Output the (X, Y) coordinate of the center of the cell containing the given text.  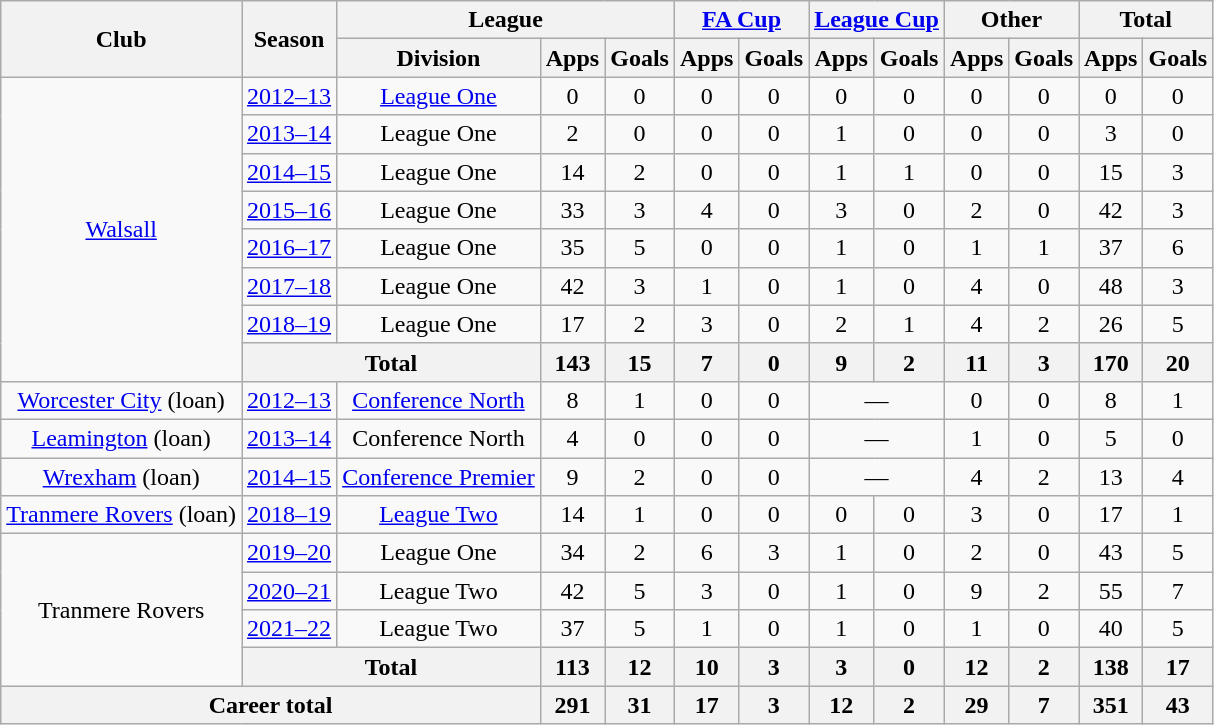
33 (572, 210)
2017–18 (290, 286)
2021–22 (290, 629)
48 (1111, 286)
Conference Premier (439, 477)
League (506, 20)
2019–20 (290, 553)
55 (1111, 591)
League Cup (877, 20)
170 (1111, 362)
31 (640, 705)
29 (976, 705)
34 (572, 553)
Club (122, 39)
35 (572, 248)
Division (439, 58)
2020–21 (290, 591)
11 (976, 362)
291 (572, 705)
Tranmere Rovers (loan) (122, 515)
13 (1111, 477)
Worcester City (loan) (122, 400)
Other (1011, 20)
Leamington (loan) (122, 438)
113 (572, 667)
2015–16 (290, 210)
Tranmere Rovers (122, 610)
138 (1111, 667)
Walsall (122, 229)
2016–17 (290, 248)
20 (1178, 362)
FA Cup (741, 20)
Career total (271, 705)
26 (1111, 324)
40 (1111, 629)
143 (572, 362)
Wrexham (loan) (122, 477)
351 (1111, 705)
10 (706, 667)
Season (290, 39)
